Locate the cell with the specified text and output its (X, Y) center coordinate. 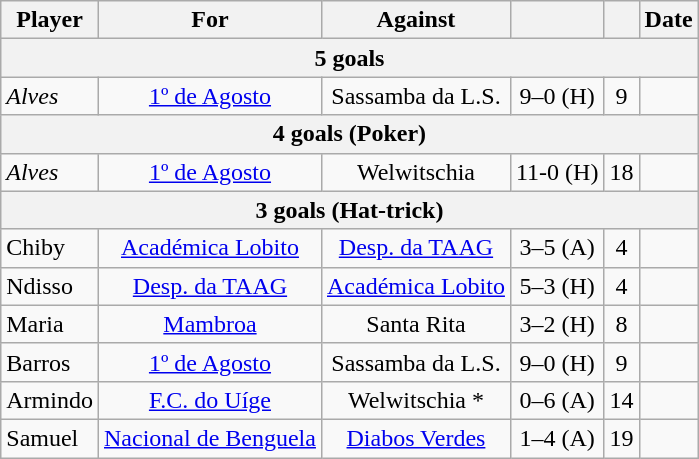
Ndisso (50, 286)
18 (622, 172)
5 goals (350, 58)
14 (622, 400)
Barros (50, 362)
0–6 (A) (556, 400)
Santa Rita (416, 324)
Samuel (50, 438)
5–3 (H) (556, 286)
Player (50, 20)
8 (622, 324)
Diabos Verdes (416, 438)
Welwitschia (416, 172)
Welwitschia * (416, 400)
Armindo (50, 400)
3–2 (H) (556, 324)
Maria (50, 324)
4 goals (Poker) (350, 134)
19 (622, 438)
Against (416, 20)
Nacional de Benguela (210, 438)
Mambroa (210, 324)
3 goals (Hat-trick) (350, 210)
Date (668, 20)
F.C. do Uíge (210, 400)
11-0 (H) (556, 172)
For (210, 20)
3–5 (A) (556, 248)
Chiby (50, 248)
1–4 (A) (556, 438)
